Find where the given text appears and provide that cell's center as [x, y] coordinate. 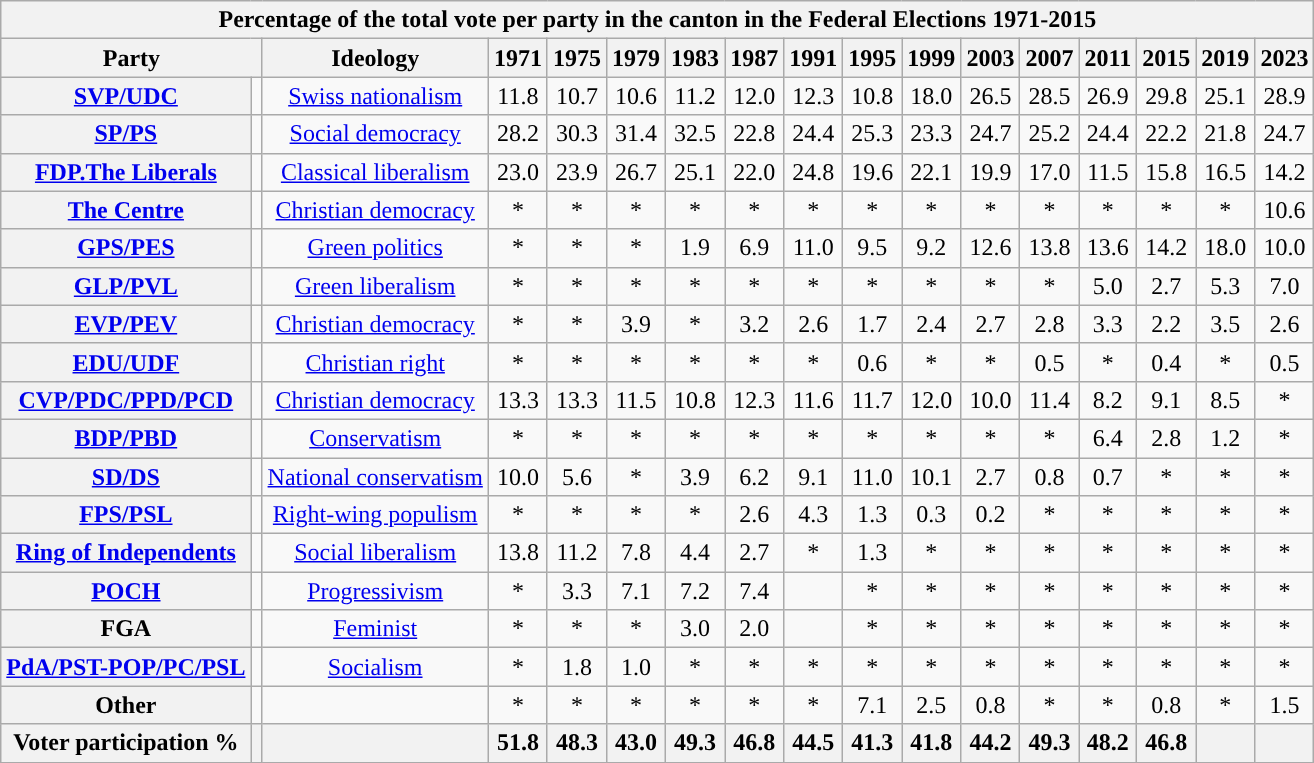
7.0 [1284, 286]
SVP/UDC [126, 96]
3.0 [696, 629]
Other [126, 705]
Voter participation % [126, 743]
31.4 [636, 134]
8.2 [1108, 400]
28.9 [1284, 96]
11.7 [872, 400]
2.0 [754, 629]
1.2 [1226, 438]
2007 [1050, 58]
FPS/PSL [126, 515]
Socialism [375, 667]
National conservatism [375, 477]
15.8 [1166, 172]
1975 [576, 58]
1.0 [636, 667]
48.2 [1108, 743]
Social democracy [375, 134]
7.8 [636, 553]
5.6 [576, 477]
PdA/PST-POP/PC/PSL [126, 667]
EDU/UDF [126, 362]
1971 [518, 58]
Conservatism [375, 438]
29.8 [1166, 96]
Swiss nationalism [375, 96]
28.2 [518, 134]
30.3 [576, 134]
2015 [1166, 58]
4.3 [814, 515]
22.1 [932, 172]
1995 [872, 58]
Christian right [375, 362]
24.8 [814, 172]
26.5 [990, 96]
11.6 [814, 400]
9.2 [932, 248]
13.6 [1108, 248]
43.0 [636, 743]
POCH [126, 591]
Social liberalism [375, 553]
Percentage of the total vote per party in the canton in the Federal Elections 1971-2015 [658, 20]
28.5 [1050, 96]
SD/DS [126, 477]
1999 [932, 58]
8.5 [1226, 400]
0.4 [1166, 362]
2023 [1284, 58]
1987 [754, 58]
22.2 [1166, 134]
CVP/PDC/PPD/PCD [126, 400]
25.3 [872, 134]
2019 [1226, 58]
Ideology [375, 58]
26.7 [636, 172]
The Centre [126, 210]
25.2 [1050, 134]
4.4 [696, 553]
44.5 [814, 743]
6.9 [754, 248]
1991 [814, 58]
SP/PS [126, 134]
17.0 [1050, 172]
Classical liberalism [375, 172]
2.2 [1166, 324]
GLP/PVL [126, 286]
Party [132, 58]
BDP/PBD [126, 438]
22.0 [754, 172]
Feminist [375, 629]
16.5 [1226, 172]
10.1 [932, 477]
Green politics [375, 248]
EVP/PEV [126, 324]
GPS/PES [126, 248]
7.4 [754, 591]
22.8 [754, 134]
9.5 [872, 248]
1.5 [1284, 705]
2003 [990, 58]
41.3 [872, 743]
1.7 [872, 324]
6.2 [754, 477]
0.7 [1108, 477]
11.4 [1050, 400]
Ring of Independents [126, 553]
Green liberalism [375, 286]
19.9 [990, 172]
11.8 [518, 96]
FGA [126, 629]
5.0 [1108, 286]
12.6 [990, 248]
2.4 [932, 324]
19.6 [872, 172]
0.6 [872, 362]
1979 [636, 58]
1.8 [576, 667]
2.5 [932, 705]
7.2 [696, 591]
23.0 [518, 172]
21.8 [1226, 134]
2011 [1108, 58]
10.7 [576, 96]
0.2 [990, 515]
3.5 [1226, 324]
23.9 [576, 172]
5.3 [1226, 286]
32.5 [696, 134]
1983 [696, 58]
Right-wing populism [375, 515]
0.3 [932, 515]
51.8 [518, 743]
48.3 [576, 743]
23.3 [932, 134]
Progressivism [375, 591]
41.8 [932, 743]
6.4 [1108, 438]
1.9 [696, 248]
3.2 [754, 324]
26.9 [1108, 96]
44.2 [990, 743]
FDP.The Liberals [126, 172]
